Return [X, Y] of the center of cell containing provided text 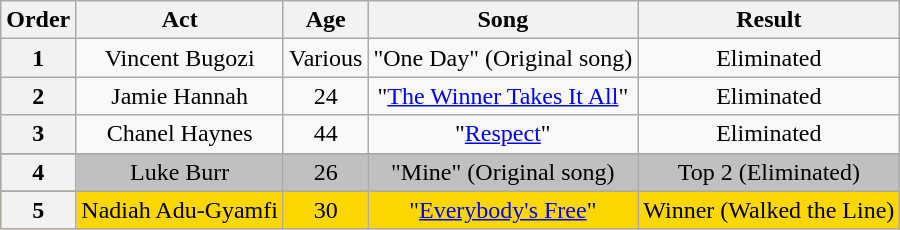
1 [38, 58]
26 [325, 172]
Nadiah Adu-Gyamfi [180, 210]
30 [325, 210]
2 [38, 96]
Various [325, 58]
Chanel Haynes [180, 134]
Act [180, 20]
3 [38, 134]
44 [325, 134]
Order [38, 20]
"Mine" (Original song) [503, 172]
Luke Burr [180, 172]
5 [38, 210]
Result [769, 20]
Winner (Walked the Line) [769, 210]
Age [325, 20]
24 [325, 96]
"One Day" (Original song) [503, 58]
"Respect" [503, 134]
Top 2 (Eliminated) [769, 172]
Jamie Hannah [180, 96]
"Everybody's Free" [503, 210]
4 [38, 172]
"The Winner Takes It All" [503, 96]
Song [503, 20]
Vincent Bugozi [180, 58]
